Return (x, y) of the center of cell containing provided text 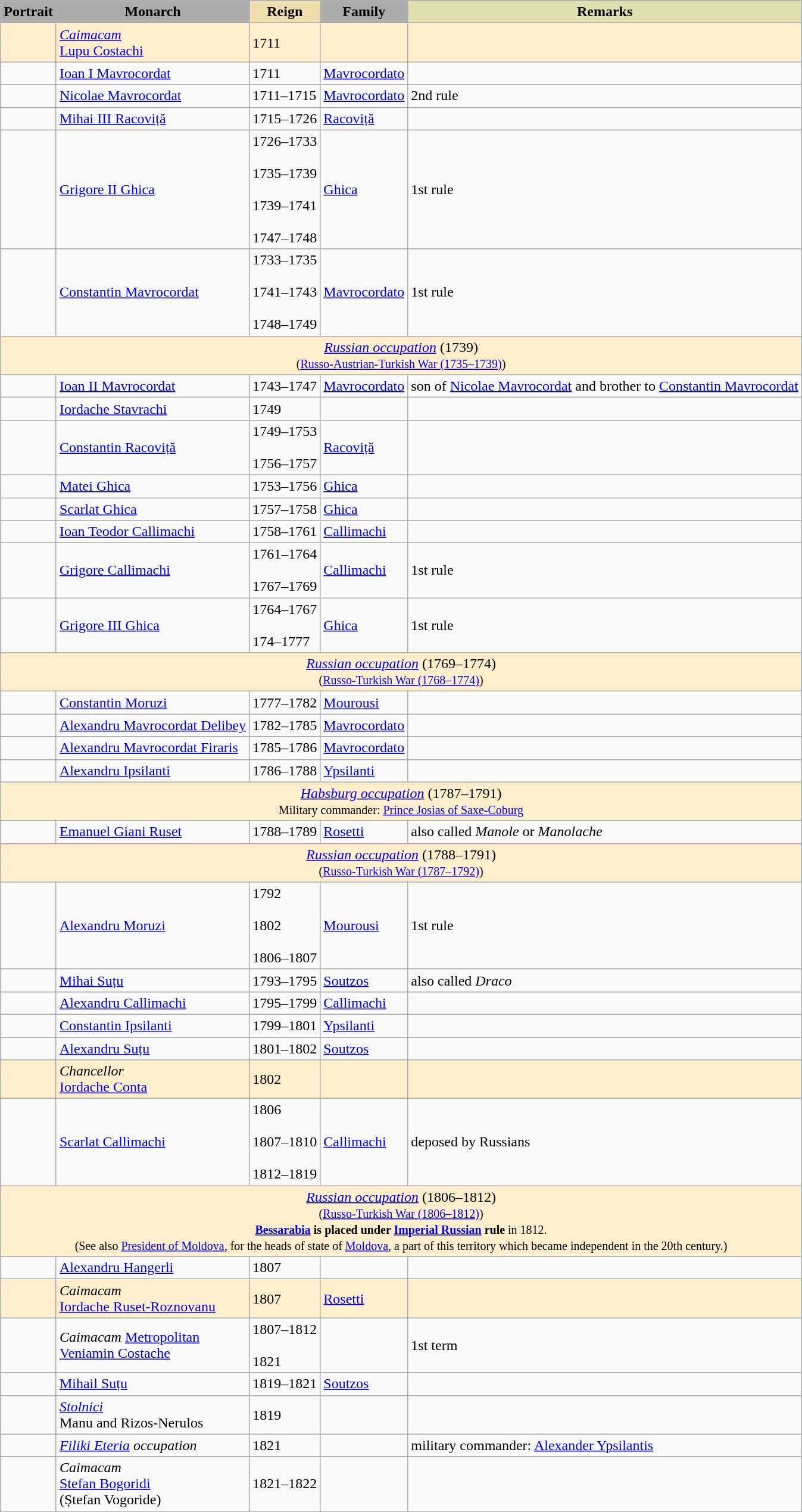
1715–1726 (285, 119)
Constantin Mavrocordat (152, 292)
Alexandru Suțu (152, 1049)
Constantin Moruzi (152, 703)
Ioan II Mavrocordat (152, 386)
1711–1715 (285, 96)
1749 (285, 409)
Iordache Stavrachi (152, 409)
Family (364, 12)
1821–1822 (285, 1484)
Russian occupation (1788–1791)(Russo-Turkish War (1787–1792)) (401, 862)
ChancellorIordache Conta (152, 1079)
1749–17531756–1757 (285, 447)
Alexandru Moruzi (152, 925)
Filiki Eteria occupation (152, 1445)
CaimacamIordache Ruset-Roznovanu (152, 1298)
1785–1786 (285, 748)
military commander: Alexander Ypsilantis (605, 1445)
Alexandru Mavrocordat Firaris (152, 748)
deposed by Russians (605, 1142)
Constantin Ipsilanti (152, 1025)
Stolnici Manu and Rizos-Nerulos (152, 1415)
1782–1785 (285, 725)
1761–17641767–1769 (285, 570)
Mihai Suțu (152, 980)
Grigore III Ghica (152, 625)
1786–1788 (285, 771)
CaimacamLupu Costachi (152, 43)
1753–1756 (285, 486)
1793–1795 (285, 980)
Alexandru Ipsilanti (152, 771)
1819 (285, 1415)
1726–17331735–17391739–17411747–1748 (285, 189)
1764–1767174–1777 (285, 625)
1777–1782 (285, 703)
also called Manole or Manolache (605, 832)
Matei Ghica (152, 486)
Grigore Callimachi (152, 570)
Grigore II Ghica (152, 189)
Caimacam MetropolitanVeniamin Costache (152, 1345)
1821 (285, 1445)
1819–1821 (285, 1384)
1799–1801 (285, 1025)
1801–1802 (285, 1049)
Alexandru Callimachi (152, 1003)
179218021806–1807 (285, 925)
Russian occupation (1769–1774)(Russo-Turkish War (1768–1774)) (401, 672)
Nicolae Mavrocordat (152, 96)
1802 (285, 1079)
CaimacamStefan Bogoridi(Ștefan Vogoride) (152, 1484)
Scarlat Ghica (152, 509)
Emanuel Giani Ruset (152, 832)
Reign (285, 12)
1807–18121821 (285, 1345)
1757–1758 (285, 509)
Ioan Ι Mavrocordat (152, 73)
son of Nicolae Mavrocordat and brother to Constantin Mavrocordat (605, 386)
Habsburg occupation (1787–1791)Military commander: Prince Josias of Saxe-Coburg (401, 802)
also called Draco (605, 980)
Alexandru Hangerli (152, 1268)
Monarch (152, 12)
Portrait (29, 12)
18061807–18101812–1819 (285, 1142)
1743–1747 (285, 386)
Russian occupation (1739)(Russo-Austrian-Turkish War (1735–1739)) (401, 355)
1758–1761 (285, 532)
Constantin Racoviță (152, 447)
1st term (605, 1345)
Scarlat Callimachi (152, 1142)
1788–1789 (285, 832)
1733–17351741–17431748–1749 (285, 292)
Mihail Suțu (152, 1384)
Mihai III Racoviță (152, 119)
Alexandru Mavrocordat Delibey (152, 725)
Remarks (605, 12)
2nd rule (605, 96)
Ioan Teodor Callimachi (152, 532)
1795–1799 (285, 1003)
